Detect which cell encompasses the target text, then output its (X, Y) center coordinate. 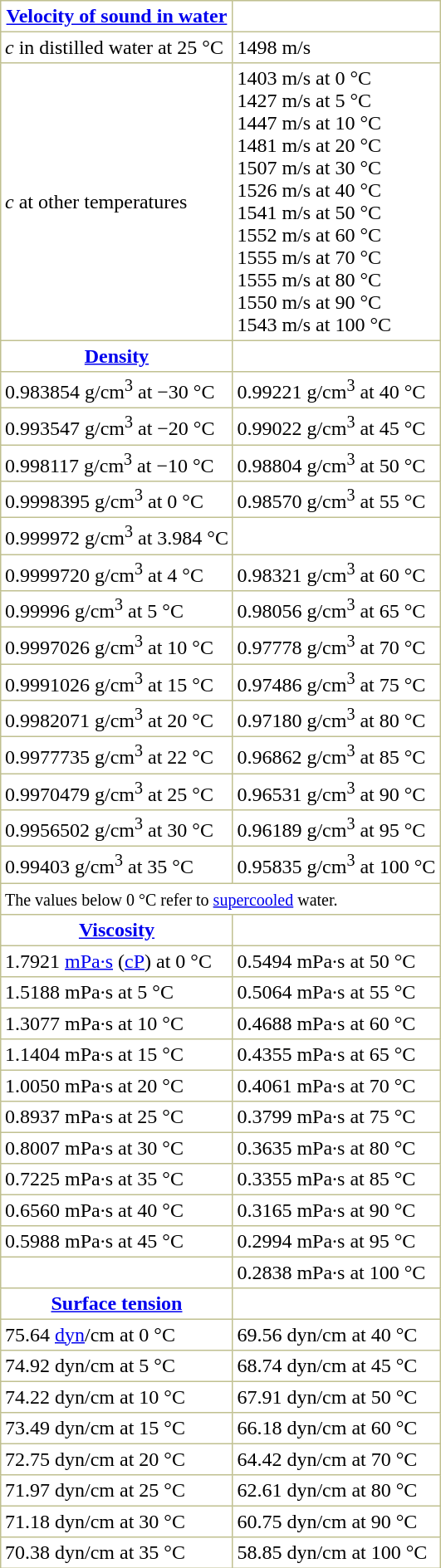
69.56 dyn/cm at 40 °C (336, 1335)
0.9956502 g/cm3 at 30 °C (116, 828)
0.9991026 g/cm3 at 15 °C (116, 682)
0.2994 mPa·s at 95 °C (336, 1241)
74.92 dyn/cm at 5 °C (116, 1365)
0.3165 mPa·s at 90 °C (336, 1210)
1.3077 mPa·s at 10 °C (116, 1023)
0.9970479 g/cm3 at 25 °C (116, 792)
64.42 dyn/cm at 70 °C (336, 1459)
66.18 dyn/cm at 60 °C (336, 1428)
1.5188 mPa·s at 5 °C (116, 992)
0.96862 g/cm3 at 85 °C (336, 755)
0.97180 g/cm3 at 80 °C (336, 719)
0.3635 mPa·s at 80 °C (336, 1148)
0.7225 mPa·s at 35 °C (116, 1179)
75.64 dyn/cm at 0 °C (116, 1335)
0.9982071 g/cm3 at 20 °C (116, 719)
1.1404 mPa·s at 15 °C (116, 1054)
0.983854 g/cm3 at −30 °C (116, 390)
0.9999720 g/cm3 at 4 °C (116, 573)
0.99403 g/cm3 at 35 °C (116, 865)
0.3799 mPa·s at 75 °C (336, 1116)
0.95835 g/cm3 at 100 °C (336, 865)
0.96189 g/cm3 at 95 °C (336, 828)
0.98570 g/cm3 at 55 °C (336, 500)
c in distilled water at 25 °C (116, 47)
c at other temperatures (116, 202)
0.98321 g/cm3 at 60 °C (336, 573)
1.0050 mPa·s at 20 °C (116, 1086)
Velocity of sound in water (116, 17)
Viscosity (116, 930)
0.98056 g/cm3 at 65 °C (336, 609)
0.4355 mPa·s at 65 °C (336, 1054)
72.75 dyn/cm at 20 °C (116, 1459)
0.6560 mPa·s at 40 °C (116, 1210)
60.75 dyn/cm at 90 °C (336, 1522)
0.3355 mPa·s at 85 °C (336, 1179)
73.49 dyn/cm at 15 °C (116, 1428)
Density (116, 356)
0.99996 g/cm3 at 5 °C (116, 609)
0.8937 mPa·s at 25 °C (116, 1116)
62.61 dyn/cm at 80 °C (336, 1490)
0.999972 g/cm3 at 3.984 °C (116, 536)
0.9998395 g/cm3 at 0 °C (116, 500)
71.97 dyn/cm at 25 °C (116, 1490)
0.9997026 g/cm3 at 10 °C (116, 646)
0.5988 mPa·s at 45 °C (116, 1241)
68.74 dyn/cm at 45 °C (336, 1365)
58.85 dyn/cm at 100 °C (336, 1552)
0.2838 mPa·s at 100 °C (336, 1272)
Surface tension (116, 1303)
67.91 dyn/cm at 50 °C (336, 1397)
74.22 dyn/cm at 10 °C (116, 1397)
71.18 dyn/cm at 30 °C (116, 1522)
0.98804 g/cm3 at 50 °C (336, 463)
0.97778 g/cm3 at 70 °C (336, 646)
0.8007 mPa·s at 30 °C (116, 1148)
0.5494 mPa·s at 50 °C (336, 961)
0.4061 mPa·s at 70 °C (336, 1086)
0.97486 g/cm3 at 75 °C (336, 682)
0.4688 mPa·s at 60 °C (336, 1023)
1498 m/s (336, 47)
0.96531 g/cm3 at 90 °C (336, 792)
0.998117 g/cm3 at −10 °C (116, 463)
0.993547 g/cm3 at −20 °C (116, 427)
0.5064 mPa·s at 55 °C (336, 992)
The values below 0 °C refer to supercooled water. (221, 899)
70.38 dyn/cm at 35 °C (116, 1552)
0.9977735 g/cm3 at 22 °C (116, 755)
0.99221 g/cm3 at 40 °C (336, 390)
1.7921 mPa·s (cP) at 0 °C (116, 961)
0.99022 g/cm3 at 45 °C (336, 427)
